Return the (x, y) coordinate for the center point of the cell that contains the specified text.  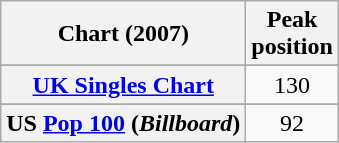
130 (292, 85)
Peakposition (292, 34)
US Pop 100 (Billboard) (124, 123)
Chart (2007) (124, 34)
92 (292, 123)
UK Singles Chart (124, 85)
